Detect which cell encompasses the target text, then output its [X, Y] center coordinate. 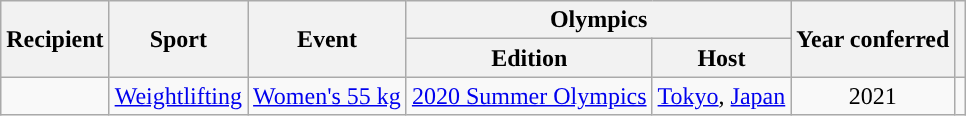
Sport [178, 39]
Host [722, 58]
Recipient [55, 39]
2020 Summer Olympics [529, 96]
Weightlifting [178, 96]
Women's 55 kg [328, 96]
Event [328, 39]
2021 [873, 96]
Year conferred [873, 39]
Edition [529, 58]
Tokyo, Japan [722, 96]
Olympics [598, 20]
